Search for the cell housing the specified text and yield its (X, Y) center coordinate. 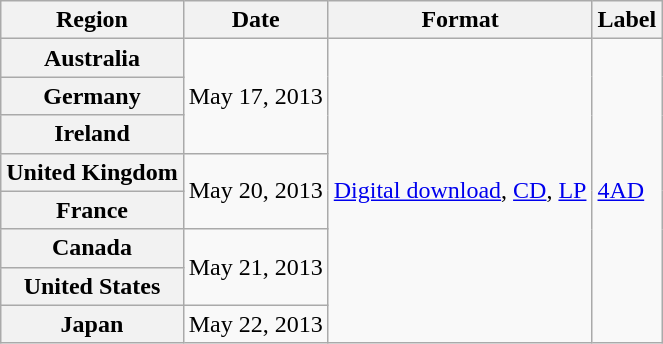
United Kingdom (92, 172)
Germany (92, 96)
Canada (92, 248)
Date (256, 20)
May 17, 2013 (256, 96)
Region (92, 20)
Format (460, 20)
Australia (92, 58)
Japan (92, 324)
May 20, 2013 (256, 191)
May 21, 2013 (256, 267)
Digital download, CD, LP (460, 191)
France (92, 210)
4AD (627, 191)
Label (627, 20)
United States (92, 286)
Ireland (92, 134)
May 22, 2013 (256, 324)
